Find where the given text appears and provide that cell's center as [x, y] coordinate. 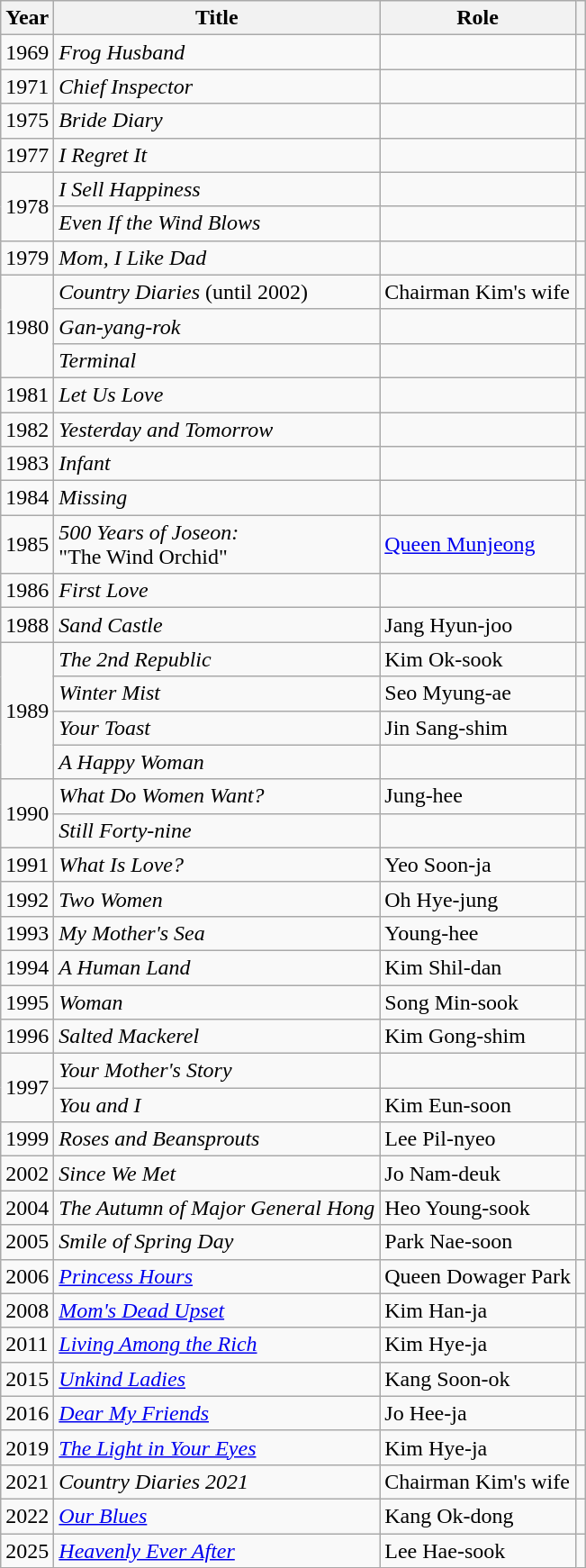
1969 [27, 52]
Kim Han-ja [478, 1310]
Terminal [217, 360]
First Love [217, 591]
Infant [217, 464]
A Happy Woman [217, 762]
The 2nd Republic [217, 659]
Jo Hee-ja [478, 1413]
What Do Women Want? [217, 796]
A Human Land [217, 967]
1985 [27, 544]
Mom, I Like Dad [217, 258]
Winter Mist [217, 693]
1995 [27, 1002]
1979 [27, 258]
Living Among the Rich [217, 1345]
1992 [27, 899]
1986 [27, 591]
Bride Diary [217, 121]
1975 [27, 121]
1978 [27, 206]
Seo Myung-ae [478, 693]
Two Women [217, 899]
Heo Young-sook [478, 1208]
Country Diaries 2021 [217, 1482]
2016 [27, 1413]
1982 [27, 430]
Jung-hee [478, 796]
2004 [27, 1208]
Kim Ok-sook [478, 659]
1988 [27, 625]
Gan-yang-rok [217, 326]
Even If the Wind Blows [217, 223]
Young-hee [478, 933]
The Light in Your Eyes [217, 1447]
Kim Gong-shim [478, 1037]
2025 [27, 1550]
Salted Mackerel [217, 1037]
Queen Dowager Park [478, 1276]
2015 [27, 1379]
Your Toast [217, 728]
2008 [27, 1310]
1984 [27, 498]
My Mother's Sea [217, 933]
Roses and Beansprouts [217, 1139]
Kim Shil-dan [478, 967]
1983 [27, 464]
2022 [27, 1516]
Frog Husband [217, 52]
I Sell Happiness [217, 189]
Sand Castle [217, 625]
Yesterday and Tomorrow [217, 430]
1990 [27, 813]
1977 [27, 155]
Woman [217, 1002]
Song Min-sook [478, 1002]
2005 [27, 1242]
Role [478, 18]
Year [27, 18]
Jo Nam-deuk [478, 1174]
Your Mother's Story [217, 1071]
Since We Met [217, 1174]
Queen Munjeong [478, 544]
1971 [27, 86]
2011 [27, 1345]
Princess Hours [217, 1276]
Heavenly Ever After [217, 1550]
Oh Hye-jung [478, 899]
2019 [27, 1447]
1981 [27, 394]
What Is Love? [217, 865]
1991 [27, 865]
The Autumn of Major General Hong [217, 1208]
I Regret It [217, 155]
Lee Pil-nyeo [478, 1139]
1997 [27, 1088]
You and I [217, 1105]
Let Us Love [217, 394]
Chief Inspector [217, 86]
Unkind Ladies [217, 1379]
1993 [27, 933]
Smile of Spring Day [217, 1242]
500 Years of Joseon:"The Wind Orchid" [217, 544]
Kim Eun-soon [478, 1105]
2002 [27, 1174]
Jang Hyun-joo [478, 625]
1999 [27, 1139]
Our Blues [217, 1516]
Title [217, 18]
Dear My Friends [217, 1413]
2021 [27, 1482]
Country Diaries (until 2002) [217, 292]
Still Forty-nine [217, 830]
Missing [217, 498]
Kang Soon-ok [478, 1379]
Yeo Soon-ja [478, 865]
Jin Sang-shim [478, 728]
Park Nae-soon [478, 1242]
Lee Hae-sook [478, 1550]
1980 [27, 326]
1996 [27, 1037]
1994 [27, 967]
2006 [27, 1276]
Mom's Dead Upset [217, 1310]
1989 [27, 711]
Kang Ok-dong [478, 1516]
